Return the (X, Y) coordinate for the center point of the cell that contains the specified text.  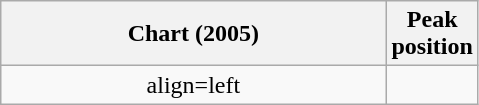
Chart (2005) (194, 34)
align=left (194, 85)
Peakposition (432, 34)
